Find where the given text appears and provide that cell's center as [x, y] coordinate. 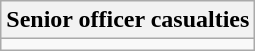
Senior officer casualties [128, 20]
